Output the (X, Y) coordinate of the center of the cell containing the given text.  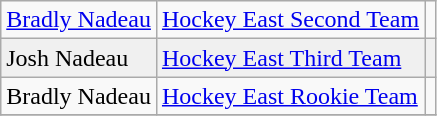
Hockey East Rookie Team (290, 96)
Hockey East Third Team (290, 58)
Josh Nadeau (79, 58)
Hockey East Second Team (290, 20)
